Return [X, Y] of the center of cell containing provided text 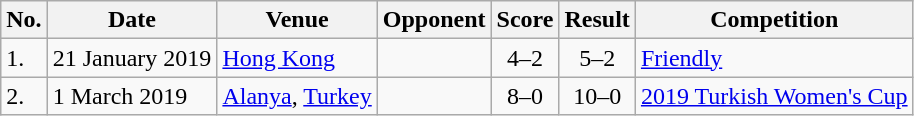
Competition [774, 20]
2019 Turkish Women's Cup [774, 96]
8–0 [525, 96]
Alanya, Turkey [297, 96]
Friendly [774, 58]
10–0 [597, 96]
4–2 [525, 58]
Hong Kong [297, 58]
Result [597, 20]
2. [24, 96]
Venue [297, 20]
Opponent [434, 20]
Score [525, 20]
Date [132, 20]
1 March 2019 [132, 96]
5–2 [597, 58]
No. [24, 20]
21 January 2019 [132, 58]
1. [24, 58]
